Return the [x, y] coordinate for the center point of the cell that contains the specified text.  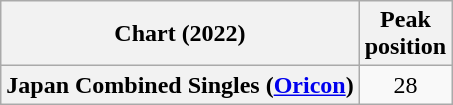
Peakposition [405, 34]
Chart (2022) [180, 34]
Japan Combined Singles (Oricon) [180, 85]
28 [405, 85]
